Pinpoint the cell where the given text exists, returning its (X, Y) midpoint coordinate. 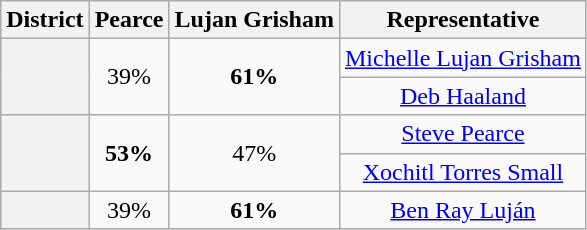
53% (129, 153)
Xochitl Torres Small (462, 172)
Representative (462, 20)
Lujan Grisham (254, 20)
Michelle Lujan Grisham (462, 58)
Steve Pearce (462, 134)
District (45, 20)
Ben Ray Luján (462, 210)
47% (254, 153)
Pearce (129, 20)
Deb Haaland (462, 96)
